Find where the given text appears and provide that cell's center as [x, y] coordinate. 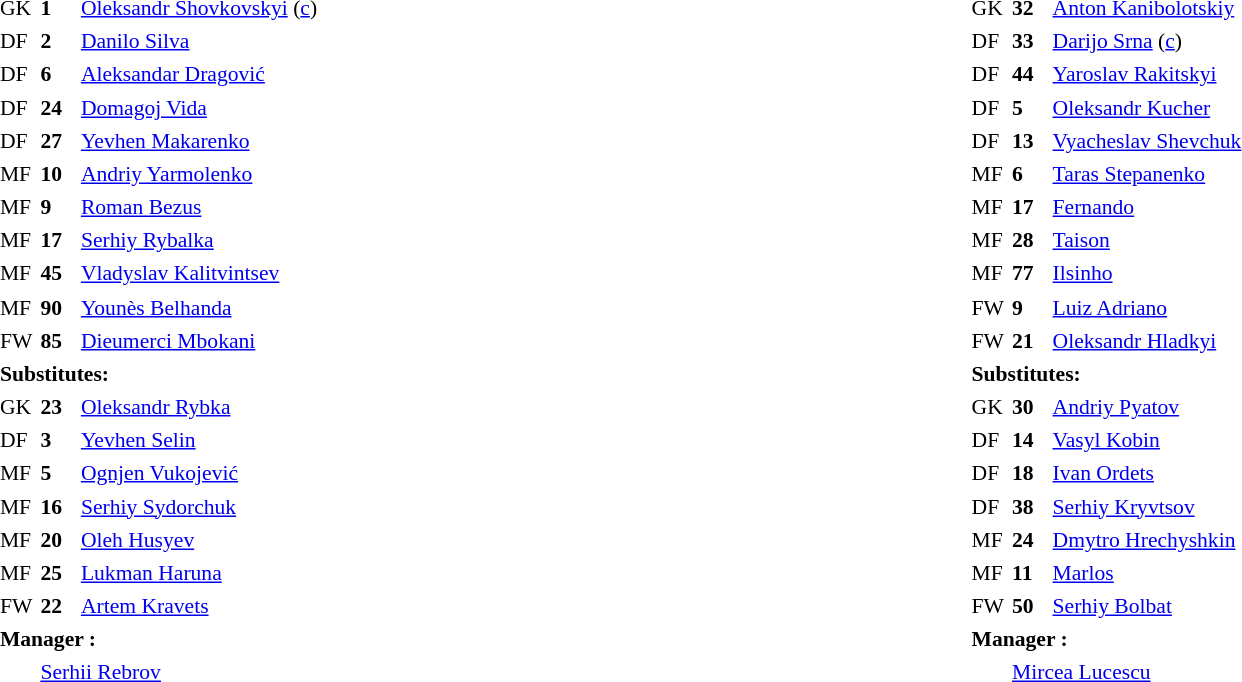
30 [1031, 406]
Oleh Husyev [199, 539]
Oleksandr Hladkyi [1148, 340]
14 [1031, 439]
20 [59, 539]
Aleksandar Dragović [199, 74]
3 [59, 439]
28 [1031, 240]
Marlos [1148, 572]
Dieumerci Mbokani [199, 340]
Ivan Ordets [1148, 473]
Yaroslav Rakitskyi [1148, 74]
21 [1031, 340]
77 [1031, 273]
Ognjen Vukojević [199, 473]
90 [59, 306]
Yevhen Makarenko [199, 140]
Oleksandr Rybka [199, 406]
13 [1031, 140]
Substitutes: [160, 373]
Younès Belhanda [199, 306]
44 [1031, 74]
Roman Bezus [199, 207]
Artem Kravets [199, 605]
85 [59, 340]
Dmytro Hrechyshkin [1148, 539]
Serhiy Kryvtsov [1148, 506]
Andriy Pyatov [1148, 406]
11 [1031, 572]
Taras Stepanenko [1148, 173]
Oleksandr Kucher [1148, 107]
2 [59, 40]
Vyacheslav Shevchuk [1148, 140]
25 [59, 572]
Manager : [163, 639]
16 [59, 506]
Serhiy Bolbat [1148, 605]
Fernando [1148, 207]
Serhiy Rybalka [199, 240]
Andriy Yarmolenko [199, 173]
38 [1031, 506]
Ilsinho [1148, 273]
23 [59, 406]
Domagoj Vida [199, 107]
Danilo Silva [199, 40]
45 [59, 273]
50 [1031, 605]
10 [59, 173]
33 [1031, 40]
Lukman Haruna [199, 572]
27 [59, 140]
Vladyslav Kalitvintsev [199, 273]
Vasyl Kobin [1148, 439]
Taison [1148, 240]
Luiz Adriano [1148, 306]
Serhiy Sydorchuk [199, 506]
22 [59, 605]
Darijo Srna (c) [1148, 40]
Yevhen Selin [199, 439]
18 [1031, 473]
